Search for the cell housing the specified text and yield its (X, Y) center coordinate. 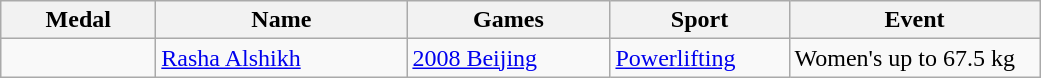
Powerlifting (700, 58)
Women's up to 67.5 kg (914, 58)
Name (282, 20)
Games (508, 20)
Rasha Alshikh (282, 58)
Medal (78, 20)
Event (914, 20)
2008 Beijing (508, 58)
Sport (700, 20)
